Extract the [X, Y] coordinate from the center of the cell holding the provided text.  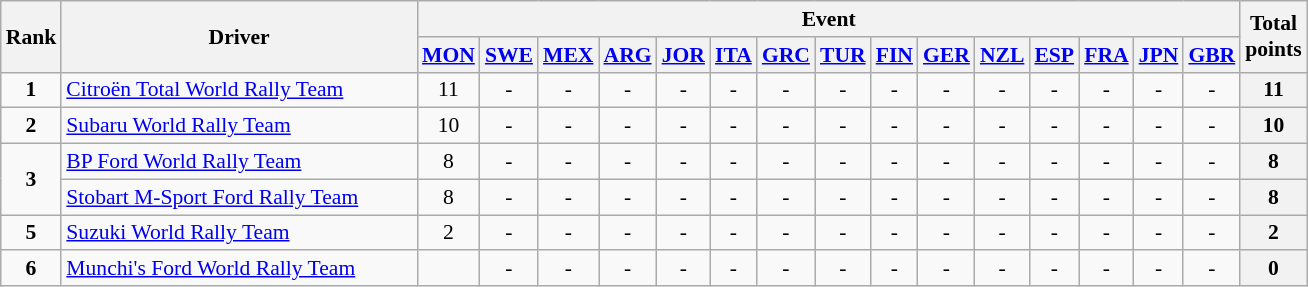
Munchi's Ford World Rally Team [239, 269]
Totalpoints [1274, 36]
BP Ford World Rally Team [239, 162]
SWE [509, 55]
MON [448, 55]
NZL [1002, 55]
Stobart M-Sport Ford Rally Team [239, 197]
MEX [568, 55]
Rank [32, 36]
Driver [239, 36]
JPN [1159, 55]
0 [1274, 269]
Citroën Total World Rally Team [239, 90]
Subaru World Rally Team [239, 126]
6 [32, 269]
ITA [734, 55]
TUR [843, 55]
GBR [1212, 55]
3 [32, 180]
ARG [627, 55]
GRC [786, 55]
Event [828, 19]
FIN [894, 55]
FRA [1106, 55]
1 [32, 90]
Suzuki World Rally Team [239, 233]
JOR [684, 55]
5 [32, 233]
GER [946, 55]
ESP [1054, 55]
